Capture the cell that displays the provided text and extract its (X, Y) central coordinate. 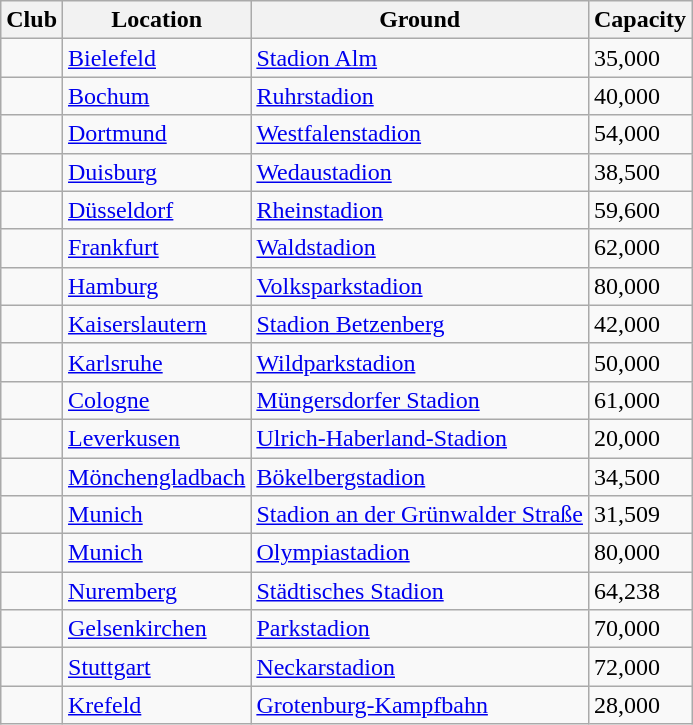
Müngersdorfer Stadion (420, 400)
Krefeld (157, 705)
Location (157, 20)
Olympiastadion (420, 553)
Bielefeld (157, 58)
72,000 (640, 667)
Gelsenkirchen (157, 629)
Waldstadion (420, 248)
34,500 (640, 477)
42,000 (640, 324)
Volksparkstadion (420, 286)
Neckarstadion (420, 667)
50,000 (640, 362)
Ground (420, 20)
Parkstadion (420, 629)
Mönchengladbach (157, 477)
Club (32, 20)
40,000 (640, 96)
59,600 (640, 210)
Stadion Betzenberg (420, 324)
Grotenburg-Kampfbahn (420, 705)
Nuremberg (157, 591)
31,509 (640, 515)
64,238 (640, 591)
35,000 (640, 58)
Bochum (157, 96)
Leverkusen (157, 438)
Duisburg (157, 172)
Hamburg (157, 286)
Stadion an der Grünwalder Straße (420, 515)
20,000 (640, 438)
Städtisches Stadion (420, 591)
Ruhrstadion (420, 96)
Karlsruhe (157, 362)
70,000 (640, 629)
Bökelbergstadion (420, 477)
Kaiserslautern (157, 324)
28,000 (640, 705)
Stuttgart (157, 667)
61,000 (640, 400)
Westfalenstadion (420, 134)
Dortmund (157, 134)
Capacity (640, 20)
Wildparkstadion (420, 362)
Ulrich-Haberland-Stadion (420, 438)
62,000 (640, 248)
Wedaustadion (420, 172)
Rheinstadion (420, 210)
38,500 (640, 172)
Düsseldorf (157, 210)
Frankfurt (157, 248)
Stadion Alm (420, 58)
54,000 (640, 134)
Cologne (157, 400)
